Extract the (x, y) coordinate from the center of the cell holding the provided text.  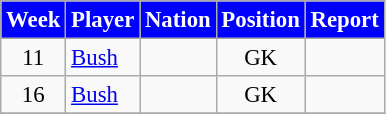
11 (34, 58)
16 (34, 95)
Week (34, 20)
Report (344, 20)
Position (260, 20)
Nation (178, 20)
Player (103, 20)
